Detect which cell encompasses the target text, then output its [x, y] center coordinate. 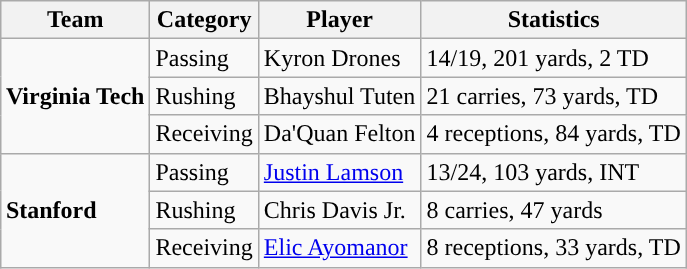
8 receptions, 33 yards, TD [554, 248]
21 carries, 73 yards, TD [554, 96]
Bhayshul Tuten [340, 96]
Justin Lamson [340, 172]
8 carries, 47 yards [554, 210]
Statistics [554, 20]
Category [204, 20]
14/19, 201 yards, 2 TD [554, 58]
Elic Ayomanor [340, 248]
4 receptions, 84 yards, TD [554, 134]
Da'Quan Felton [340, 134]
13/24, 103 yards, INT [554, 172]
Player [340, 20]
Team [75, 20]
Virginia Tech [75, 96]
Chris Davis Jr. [340, 210]
Kyron Drones [340, 58]
Stanford [75, 210]
